From the cell containing the given text, extract its center point as [x, y] coordinate. 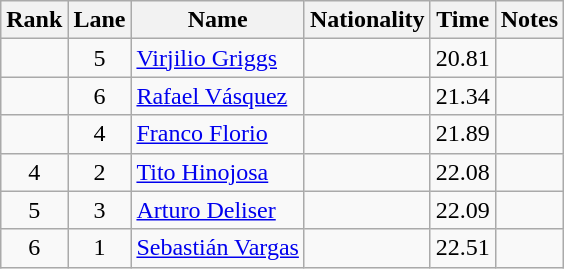
22.08 [462, 172]
Virjilio Griggs [218, 58]
Time [462, 20]
Nationality [367, 20]
1 [100, 248]
21.34 [462, 96]
2 [100, 172]
Tito Hinojosa [218, 172]
21.89 [462, 134]
Arturo Deliser [218, 210]
22.51 [462, 248]
Name [218, 20]
3 [100, 210]
Franco Florio [218, 134]
Sebastián Vargas [218, 248]
22.09 [462, 210]
Rank [34, 20]
Lane [100, 20]
Rafael Vásquez [218, 96]
Notes [529, 20]
20.81 [462, 58]
